Find where the given text appears and provide that cell's center as (X, Y) coordinate. 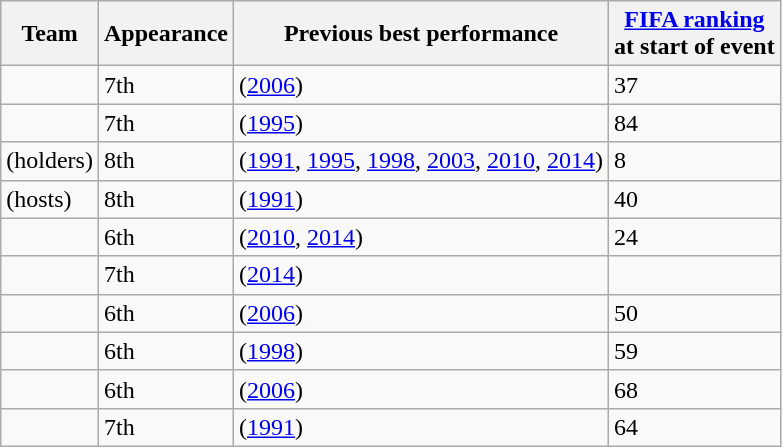
84 (695, 123)
59 (695, 351)
(1991, 1995, 1998, 2003, 2010, 2014) (422, 161)
(2010, 2014) (422, 237)
(holders) (50, 161)
50 (695, 313)
Previous best performance (422, 34)
FIFA rankingat start of event (695, 34)
Appearance (166, 34)
(hosts) (50, 199)
(1995) (422, 123)
(2014) (422, 275)
8 (695, 161)
40 (695, 199)
(1998) (422, 351)
68 (695, 389)
64 (695, 427)
Team (50, 34)
37 (695, 85)
24 (695, 237)
